Locate the cell with the specified text and output its (x, y) center coordinate. 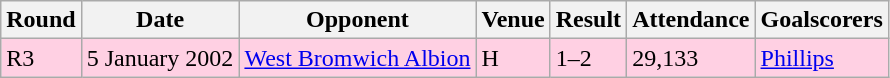
Venue (513, 20)
Attendance (691, 20)
1–2 (588, 58)
Date (160, 20)
Goalscorers (822, 20)
West Bromwich Albion (358, 58)
Result (588, 20)
Round (41, 20)
29,133 (691, 58)
H (513, 58)
Opponent (358, 20)
Phillips (822, 58)
5 January 2002 (160, 58)
R3 (41, 58)
